Provide the (X, Y) coordinate of the cell's center where the given text is located.  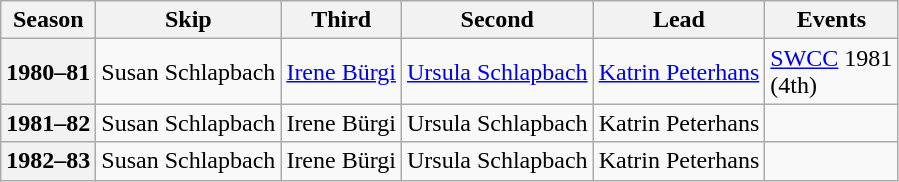
Skip (188, 20)
Third (342, 20)
Season (48, 20)
1980–81 (48, 72)
Second (497, 20)
Events (832, 20)
SWCC 1981 (4th) (832, 72)
1982–83 (48, 161)
1981–82 (48, 123)
Lead (679, 20)
